Find where the given text appears and provide that cell's center as [X, Y] coordinate. 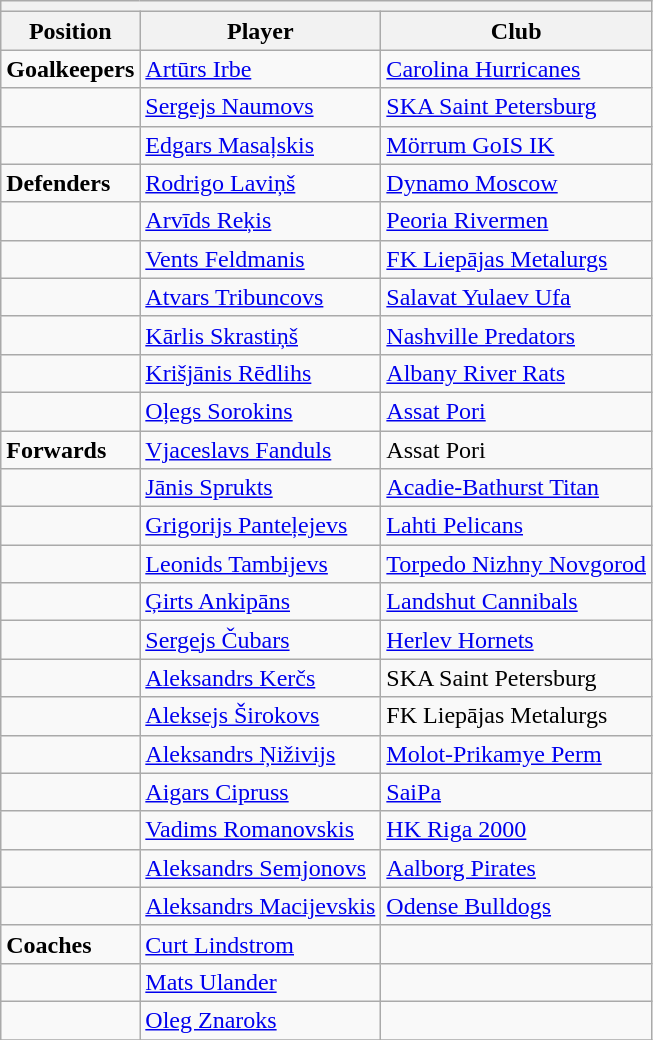
Molot-Prikamye Perm [516, 754]
Mats Ulander [260, 982]
Kārlis Skrastiņš [260, 335]
Albany River Rats [516, 373]
Aleksejs Širokovs [260, 716]
Leonids Tambijevs [260, 564]
Lahti Pelicans [516, 526]
Krišjānis Rēdlihs [260, 373]
Vadims Romanovskis [260, 830]
Sergejs Naumovs [260, 107]
Sergejs Čubars [260, 640]
Atvars Tribuncovs [260, 297]
Grigorijs Panteļejevs [260, 526]
Player [260, 31]
Carolina Hurricanes [516, 69]
Edgars Masaļskis [260, 145]
Rodrigo Laviņš [260, 183]
Aleksandrs Ņiživijs [260, 754]
Dynamo Moscow [516, 183]
Oļegs Sorokins [260, 411]
Salavat Yulaev Ufa [516, 297]
Curt Lindstrom [260, 944]
Nashville Predators [516, 335]
Landshut Cannibals [516, 602]
Odense Bulldogs [516, 906]
HK Riga 2000 [516, 830]
Artūrs Irbe [260, 69]
Goalkeepers [70, 69]
Torpedo Nizhny Novgorod [516, 564]
Coaches [70, 944]
Forwards [70, 449]
Vents Feldmanis [260, 259]
SaiPa [516, 792]
Acadie-Bathurst Titan [516, 488]
Aigars Cipruss [260, 792]
Aalborg Pirates [516, 868]
Position [70, 31]
Club [516, 31]
Aleksandrs Macijevskis [260, 906]
Defenders [70, 183]
Peoria Rivermen [516, 221]
Jānis Sprukts [260, 488]
Oleg Znaroks [260, 1020]
Vjaceslavs Fanduls [260, 449]
Ģirts Ankipāns [260, 602]
Aleksandrs Kerčs [260, 678]
Aleksandrs Semjonovs [260, 868]
Herlev Hornets [516, 640]
Arvīds Reķis [260, 221]
Mörrum GoIS IK [516, 145]
